Locate the cell with the specified text and output its (x, y) center coordinate. 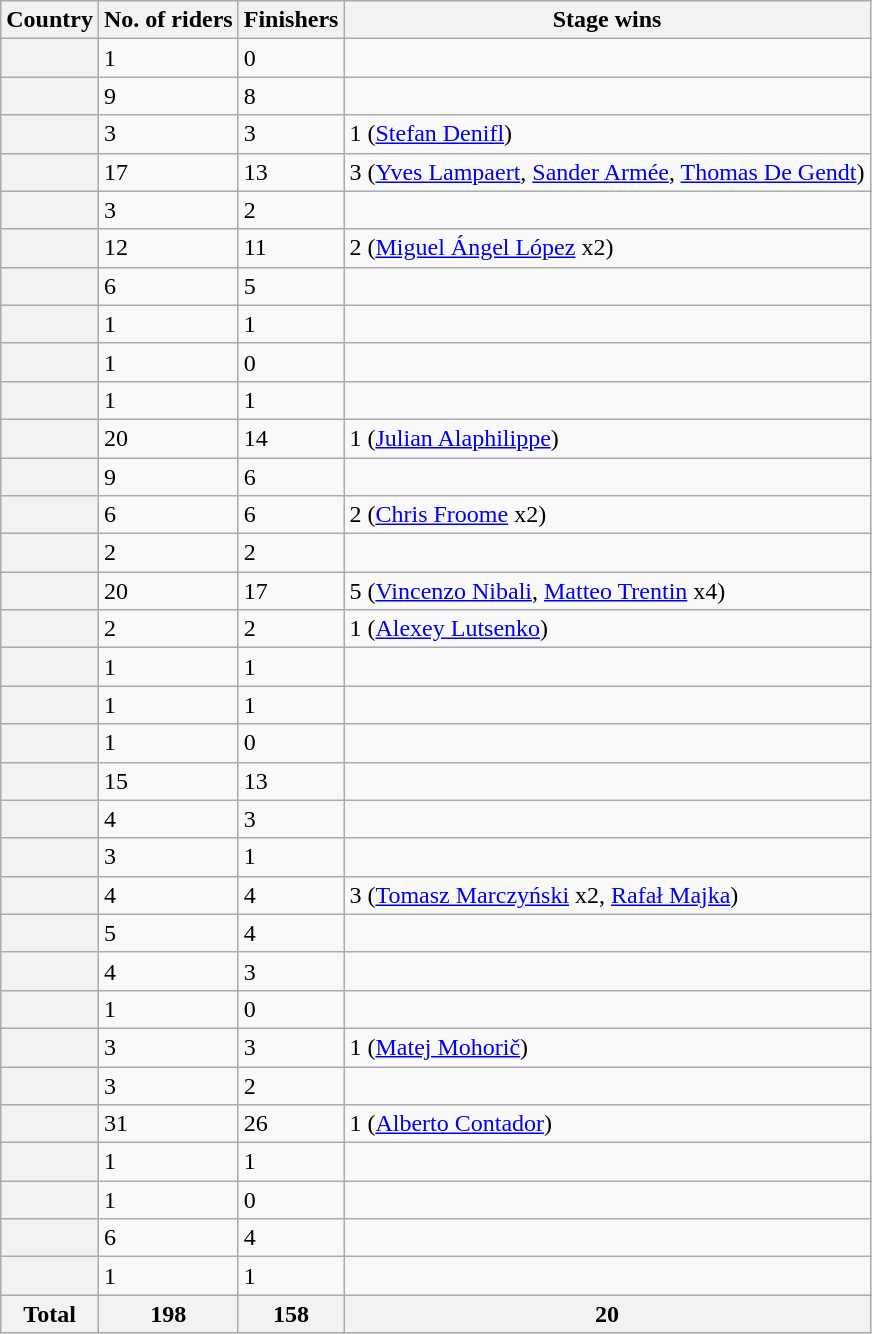
11 (291, 248)
5 (Vincenzo Nibali, Matteo Trentin x4) (607, 591)
3 (Yves Lampaert, Sander Armée, Thomas De Gendt) (607, 172)
26 (291, 1124)
1 (Julian Alaphilippe) (607, 438)
Total (50, 1314)
12 (168, 248)
198 (168, 1314)
8 (291, 96)
1 (Alberto Contador) (607, 1124)
2 (Miguel Ángel López x2) (607, 248)
Country (50, 20)
No. of riders (168, 20)
15 (168, 781)
31 (168, 1124)
1 (Stefan Denifl) (607, 134)
1 (Matej Mohorič) (607, 1047)
2 (Chris Froome x2) (607, 515)
1 (Alexey Lutsenko) (607, 629)
14 (291, 438)
3 (Tomasz Marczyński x2, Rafał Majka) (607, 895)
Finishers (291, 20)
158 (291, 1314)
Stage wins (607, 20)
